Pinpoint the cell where the given text exists, returning its [X, Y] midpoint coordinate. 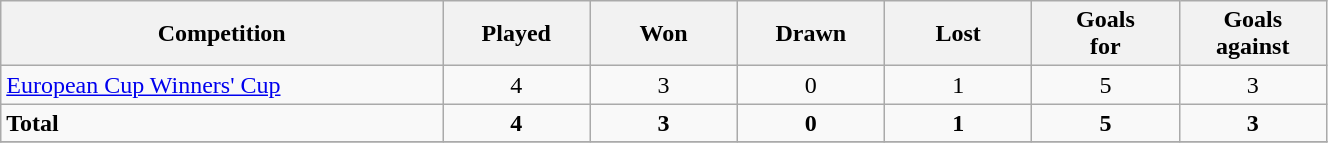
Lost [958, 34]
Won [664, 34]
Goalsagainst [1252, 34]
Drawn [810, 34]
Competition [222, 34]
European Cup Winners' Cup [222, 85]
Total [222, 123]
Goalsfor [1106, 34]
Played [516, 34]
